Return the [x, y] coordinate for the center point of the cell that contains the specified text.  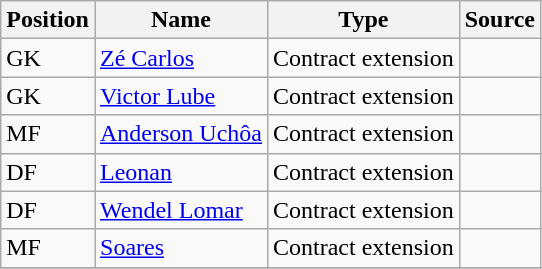
Leonan [180, 172]
Name [180, 20]
Type [364, 20]
Source [500, 20]
Zé Carlos [180, 58]
Wendel Lomar [180, 210]
Soares [180, 248]
Victor Lube [180, 96]
Anderson Uchôa [180, 134]
Position [48, 20]
